Return (x, y) of the center of cell containing provided text 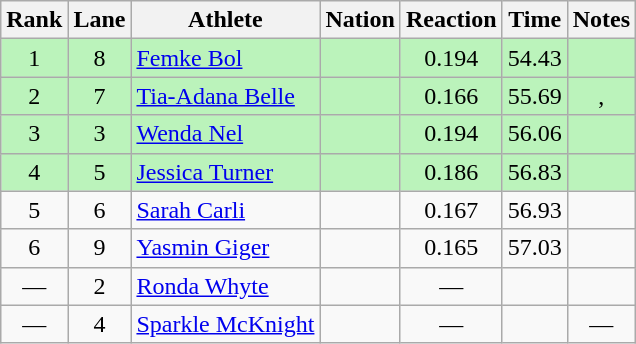
Wenda Nel (226, 134)
Notes (601, 20)
57.03 (534, 248)
Ronda Whyte (226, 286)
56.83 (534, 172)
Rank (34, 20)
56.06 (534, 134)
, (601, 96)
Femke Bol (226, 58)
1 (34, 58)
0.165 (451, 248)
Nation (360, 20)
Time (534, 20)
56.93 (534, 210)
0.186 (451, 172)
Sarah Carli (226, 210)
Jessica Turner (226, 172)
9 (100, 248)
Yasmin Giger (226, 248)
Lane (100, 20)
Tia-Adana Belle (226, 96)
54.43 (534, 58)
Reaction (451, 20)
8 (100, 58)
0.167 (451, 210)
7 (100, 96)
0.166 (451, 96)
Sparkle McKnight (226, 324)
55.69 (534, 96)
Athlete (226, 20)
